Find where the given text appears and provide that cell's center as (X, Y) coordinate. 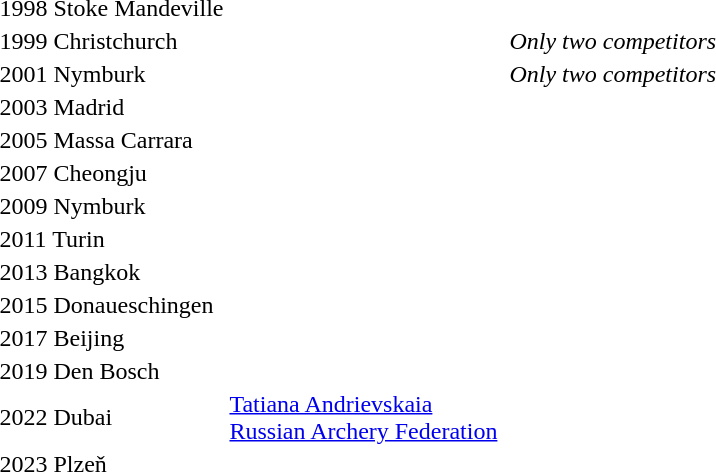
Tatiana AndrievskaiaRussian Archery Federation (364, 418)
